Output the [x, y] coordinate of the center of the cell containing the given text.  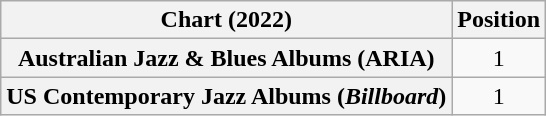
Position [499, 20]
Chart (2022) [226, 20]
US Contemporary Jazz Albums (Billboard) [226, 96]
Australian Jazz & Blues Albums (ARIA) [226, 58]
